From the cell containing the given text, extract its center point as [x, y] coordinate. 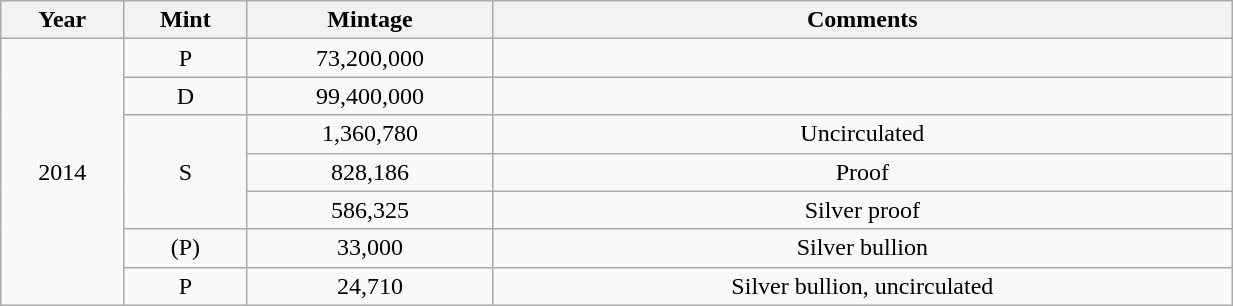
33,000 [370, 248]
Comments [862, 20]
Mint [186, 20]
586,325 [370, 210]
73,200,000 [370, 58]
D [186, 96]
Uncirculated [862, 134]
828,186 [370, 172]
24,710 [370, 286]
Mintage [370, 20]
Proof [862, 172]
Silver bullion, uncirculated [862, 286]
1,360,780 [370, 134]
2014 [62, 172]
S [186, 172]
Silver proof [862, 210]
(P) [186, 248]
99,400,000 [370, 96]
Year [62, 20]
Silver bullion [862, 248]
